Scan for the cell matching the given text and deliver its (X, Y) coordinate at center. 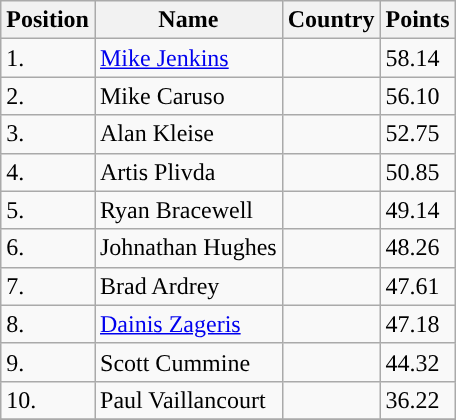
Position (48, 20)
52.75 (418, 134)
44.32 (418, 362)
3. (48, 134)
Dainis Zageris (188, 324)
Points (418, 20)
48.26 (418, 248)
36.22 (418, 400)
9. (48, 362)
5. (48, 210)
47.61 (418, 286)
6. (48, 248)
Name (188, 20)
Mike Jenkins (188, 58)
Paul Vaillancourt (188, 400)
Scott Cummine (188, 362)
Mike Caruso (188, 96)
4. (48, 172)
2. (48, 96)
10. (48, 400)
7. (48, 286)
8. (48, 324)
Johnathan Hughes (188, 248)
50.85 (418, 172)
47.18 (418, 324)
Brad Ardrey (188, 286)
56.10 (418, 96)
Artis Plivda (188, 172)
49.14 (418, 210)
Ryan Bracewell (188, 210)
1. (48, 58)
58.14 (418, 58)
Country (331, 20)
Alan Kleise (188, 134)
